Extract the [X, Y] coordinate from the center of the cell holding the provided text.  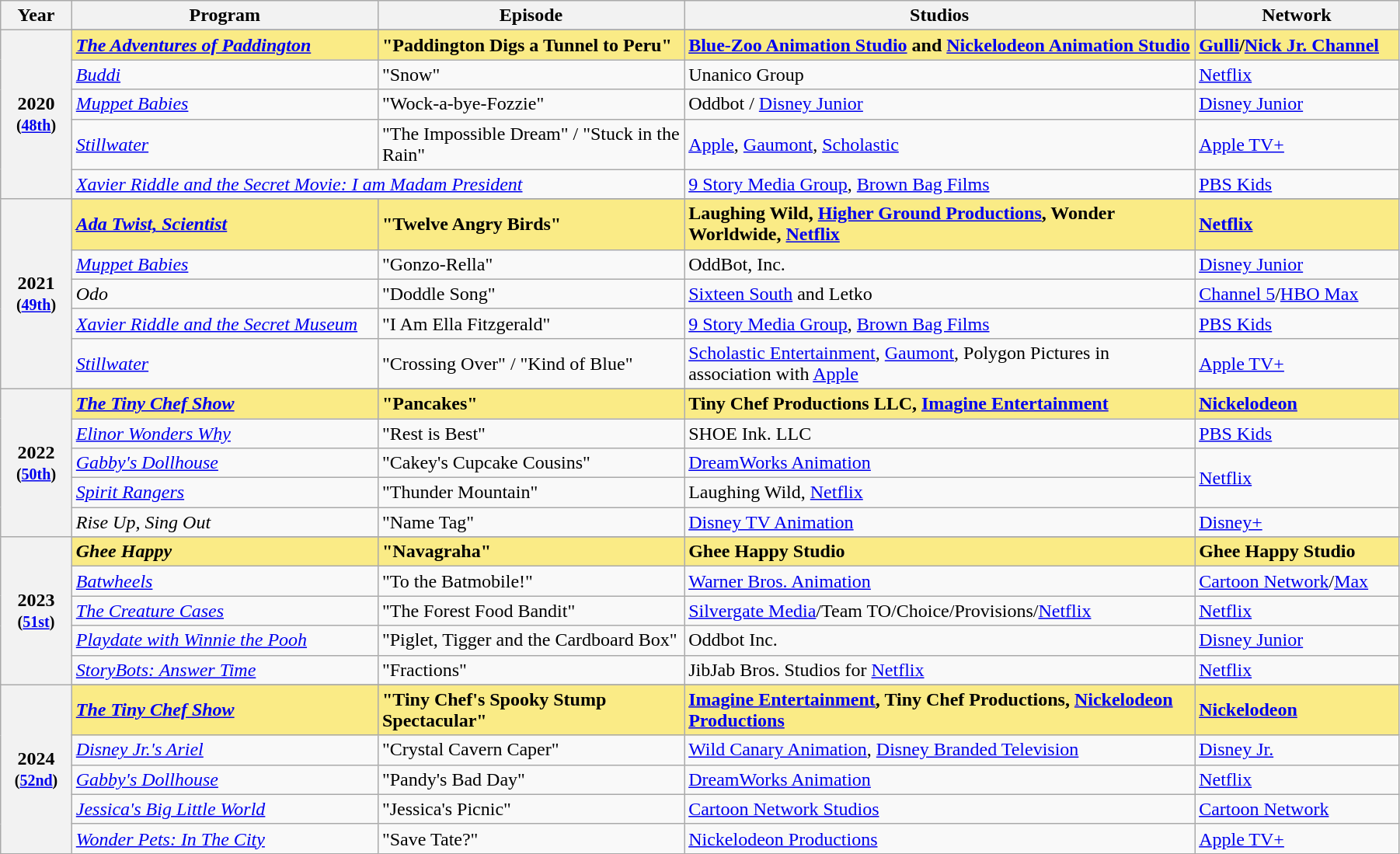
Wonder Pets: In The City [225, 838]
2020 (48th) [37, 115]
"Pancakes" [531, 403]
"Name Tag" [531, 522]
"To the Batmobile!" [531, 581]
Ada Twist, Scientist [225, 224]
"I Am Ella Fitzgerald" [531, 323]
Sixteen South and Letko [940, 294]
Laughing Wild, Netflix [940, 493]
Xavier Riddle and the Secret Museum [225, 323]
Ghee Happy [225, 552]
"Fractions" [531, 670]
The Creature Cases [225, 611]
2023 (51st) [37, 611]
Disney Jr. [1297, 750]
"Tiny Chef's Spooky Stump Spectacular" [531, 710]
Program [225, 16]
"Twelve Angry Birds" [531, 224]
"Thunder Mountain" [531, 493]
Jessica's Big Little World [225, 809]
2022 (50th) [37, 462]
Oddbot / Disney Junior [940, 104]
"Doddle Song" [531, 294]
"Jessica's Picnic" [531, 809]
JibJab Bros. Studios for Netflix [940, 670]
Wild Canary Animation, Disney Branded Television [940, 750]
Buddi [225, 75]
"Crossing Over" / "Kind of Blue" [531, 364]
Oddbot Inc. [940, 640]
Blue-Zoo Animation Studio and Nickelodeon Animation Studio [940, 45]
"Cakey's Cupcake Cousins" [531, 463]
"The Impossible Dream" / "Stuck in the Rain" [531, 145]
"Gonzo-Rella" [531, 264]
"Wock-a-bye-Fozzie" [531, 104]
"Rest is Best" [531, 433]
Disney TV Animation [940, 522]
2024 (52nd) [37, 769]
"Navagraha" [531, 552]
Network [1297, 16]
Cartoon Network/Max [1297, 581]
Cartoon Network [1297, 809]
Spirit Rangers [225, 493]
"Save Tate?" [531, 838]
SHOE Ink. LLC [940, 433]
Apple, Gaumont, Scholastic [940, 145]
"Snow" [531, 75]
Cartoon Network Studios [940, 809]
Elinor Wonders Why [225, 433]
Studios [940, 16]
"Crystal Cavern Caper" [531, 750]
The Adventures of Paddington [225, 45]
Disney Jr.'s Ariel [225, 750]
StoryBots: Answer Time [225, 670]
Odo [225, 294]
Rise Up, Sing Out [225, 522]
2021 (49th) [37, 294]
Laughing Wild, Higher Ground Productions, Wonder Worldwide, Netflix [940, 224]
Disney+ [1297, 522]
"The Forest Food Bandit" [531, 611]
Warner Bros. Animation [940, 581]
Year [37, 16]
Episode [531, 16]
Imagine Entertainment, Tiny Chef Productions, Nickelodeon Productions [940, 710]
Channel 5/HBO Max [1297, 294]
Silvergate Media/Team TO/Choice/Provisions/Netflix [940, 611]
OddBot, Inc. [940, 264]
"Piglet, Tigger and the Cardboard Box" [531, 640]
Unanico Group [940, 75]
Tiny Chef Productions LLC, Imagine Entertainment [940, 403]
Nickelodeon Productions [940, 838]
Scholastic Entertainment, Gaumont, Polygon Pictures in association with Apple [940, 364]
"Paddington Digs a Tunnel to Peru" [531, 45]
"Pandy's Bad Day" [531, 779]
Playdate with Winnie the Pooh [225, 640]
Batwheels [225, 581]
Gulli/Nick Jr. Channel [1297, 45]
Xavier Riddle and the Secret Movie: I am Madam President [378, 184]
